Identify which cell holds the provided text, then report its [X, Y] central coordinate. 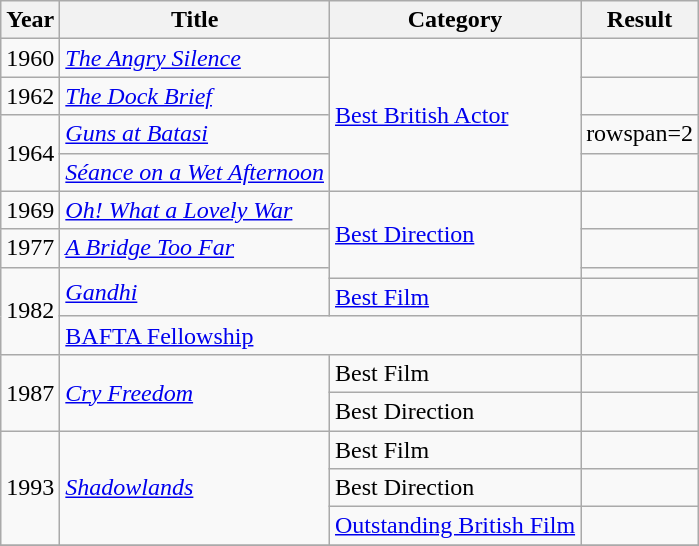
1987 [30, 392]
1993 [30, 487]
Title [195, 20]
Outstanding British Film [456, 526]
Year [30, 20]
Category [456, 20]
Guns at Batasi [195, 134]
Séance on a Wet Afternoon [195, 172]
Cry Freedom [195, 392]
BAFTA Fellowship [320, 335]
Gandhi [195, 292]
1962 [30, 96]
A Bridge Too Far [195, 248]
The Angry Silence [195, 58]
The Dock Brief [195, 96]
Result [640, 20]
Best British Actor [456, 115]
1977 [30, 248]
rowspan=2 [640, 134]
1960 [30, 58]
1982 [30, 310]
1969 [30, 210]
1964 [30, 153]
Oh! What a Lovely War [195, 210]
Shadowlands [195, 487]
